Capture the cell that displays the provided text and extract its [X, Y] central coordinate. 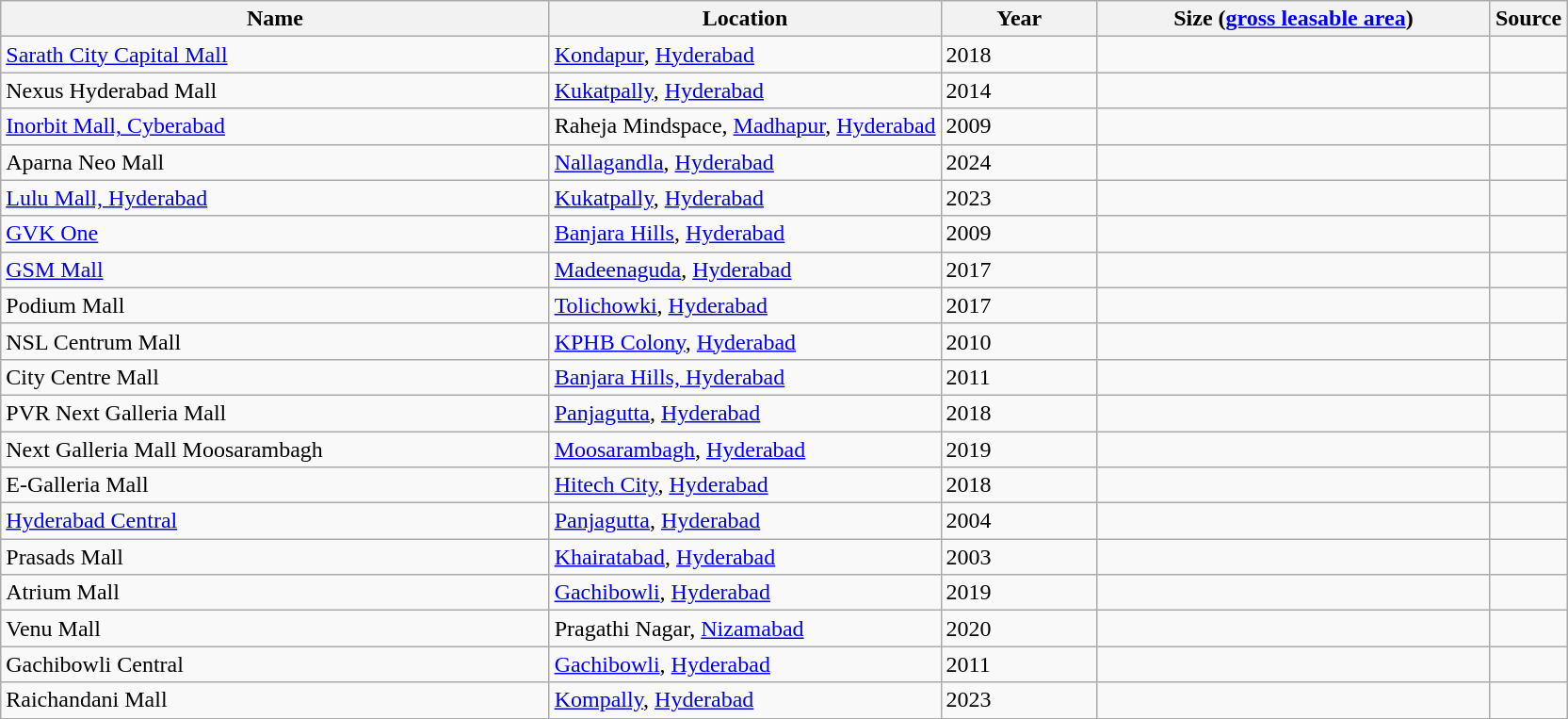
Next Galleria Mall Moosarambagh [275, 449]
2004 [1019, 521]
PVR Next Galleria Mall [275, 413]
Raichandani Mall [275, 700]
Aparna Neo Mall [275, 162]
Raheja Mindspace, Madhapur, Hyderabad [745, 126]
Gachibowli Central [275, 664]
2024 [1019, 162]
Size (gross leasable area) [1293, 19]
2003 [1019, 557]
Tolichowki, Hyderabad [745, 305]
2014 [1019, 90]
Hyderabad Central [275, 521]
Moosarambagh, Hyderabad [745, 449]
NSL Centrum Mall [275, 341]
Sarath City Capital Mall [275, 55]
Podium Mall [275, 305]
Nallagandla, Hyderabad [745, 162]
City Centre Mall [275, 377]
Khairatabad, Hyderabad [745, 557]
Venu Mall [275, 629]
KPHB Colony, Hyderabad [745, 341]
GSM Mall [275, 270]
2020 [1019, 629]
Year [1019, 19]
Name [275, 19]
Location [745, 19]
Atrium Mall [275, 593]
2010 [1019, 341]
Pragathi Nagar, Nizamabad [745, 629]
Kompally, Hyderabad [745, 700]
Nexus Hyderabad Mall [275, 90]
GVK One [275, 234]
Inorbit Mall, Cyberabad [275, 126]
Prasads Mall [275, 557]
Madeenaguda, Hyderabad [745, 270]
E-Galleria Mall [275, 485]
Hitech City, Hyderabad [745, 485]
Kondapur, Hyderabad [745, 55]
Lulu Mall, Hyderabad [275, 198]
Source [1528, 19]
